Locate the cell with the specified text and output its [x, y] center coordinate. 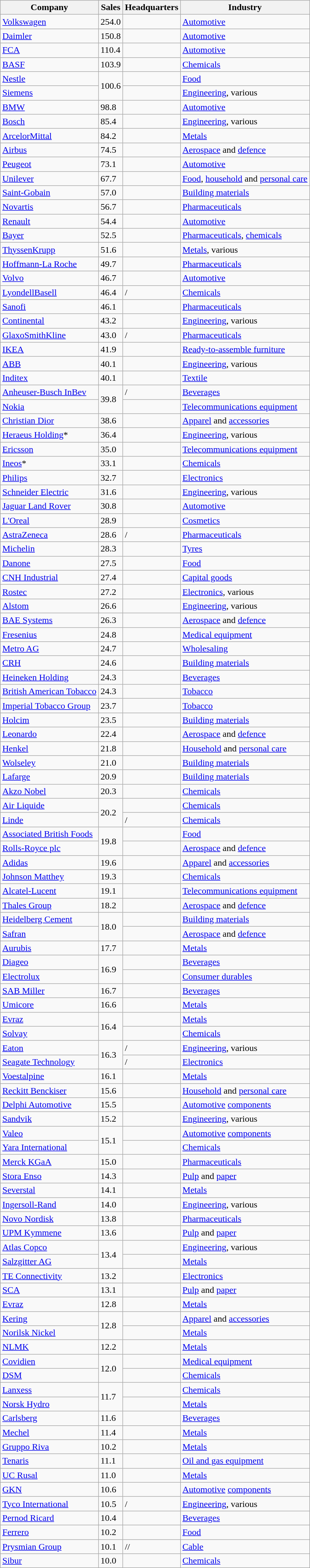
Akzo Nobel [49, 791]
43.0 [111, 335]
// [152, 1547]
Inditex [49, 378]
13.1 [111, 1290]
16.9 [111, 969]
19.3 [111, 877]
10.1 [111, 1547]
Nestle [49, 79]
Renault [49, 221]
LyondellBasell [49, 292]
110.4 [111, 50]
Ferrero [49, 1532]
Thales Group [49, 905]
Severstal [49, 1190]
ABB [49, 364]
28.9 [111, 520]
16.4 [111, 1026]
19.6 [111, 862]
32.7 [111, 478]
Bosch [49, 121]
100.6 [111, 86]
Ready-to-assemble furniture [245, 349]
10.5 [111, 1504]
18.2 [111, 905]
Metals, various [245, 250]
Covidien [49, 1361]
Air Liquide [49, 805]
Fresenius [49, 635]
31.6 [111, 492]
Christian Dior [49, 421]
ArcelorMittal [49, 136]
Siemens [49, 93]
49.7 [111, 264]
19.8 [111, 841]
Atlas Copco [49, 1247]
BAE Systems [49, 620]
Oil and gas equipment [245, 1461]
43.2 [111, 321]
Diageo [49, 962]
11.0 [111, 1475]
Industry [245, 7]
11.1 [111, 1461]
Lafarge [49, 777]
27.4 [111, 577]
46.4 [111, 292]
Alcatel-Lucent [49, 891]
Rostec [49, 592]
36.4 [111, 435]
Pernod Ricard [49, 1518]
56.7 [111, 207]
Henkel [49, 748]
22.4 [111, 734]
24.7 [111, 649]
DSM [49, 1376]
38.6 [111, 421]
Gruppo Riva [49, 1447]
Novartis [49, 207]
Seagate Technology [49, 1062]
21.0 [111, 763]
Ericsson [49, 449]
26.6 [111, 606]
103.9 [111, 64]
Merck KGaA [49, 1162]
15.0 [111, 1162]
Wolseley [49, 763]
CRH [49, 663]
GKN [49, 1489]
18.0 [111, 927]
26.3 [111, 620]
Volkswagen [49, 22]
Prysmian Group [49, 1547]
27.2 [111, 592]
10.4 [111, 1518]
20.9 [111, 777]
11.6 [111, 1418]
67.7 [111, 179]
Tyres [245, 549]
Holcim [49, 720]
150.8 [111, 36]
Daimler [49, 36]
Associated British Foods [49, 834]
TE Connectivity [49, 1276]
Company [49, 7]
74.5 [111, 150]
10.0 [111, 1561]
Carlsberg [49, 1418]
Headquarters [152, 7]
73.1 [111, 164]
Capital goods [245, 577]
Tyco International [49, 1504]
Wholesaling [245, 649]
Solvay [49, 1033]
11.4 [111, 1432]
20.2 [111, 812]
FCA [49, 50]
41.9 [111, 349]
13.4 [111, 1254]
Rolls-Royce plc [49, 848]
Cable [245, 1547]
Heraeus Holding* [49, 435]
85.4 [111, 121]
12.0 [111, 1368]
16.6 [111, 1005]
Voestalpine [49, 1076]
13.8 [111, 1219]
13.6 [111, 1233]
15.2 [111, 1119]
Metro AG [49, 649]
14.1 [111, 1190]
46.1 [111, 307]
AstraZeneca [49, 535]
16.7 [111, 991]
Jaguar Land Rover [49, 506]
Alstom [49, 606]
35.0 [111, 449]
Sibur [49, 1561]
46.7 [111, 278]
54.4 [111, 221]
14.0 [111, 1204]
Valeo [49, 1133]
15.5 [111, 1105]
Delphi Automotive [49, 1105]
Sales [111, 7]
Airbus [49, 150]
Linde [49, 820]
Imperial Tobacco Group [49, 706]
Ingersoll-Rand [49, 1204]
CNH Industrial [49, 577]
27.5 [111, 563]
Sanofi [49, 307]
Eaton [49, 1048]
GlaxoSmithKline [49, 335]
Consumer durables [245, 976]
Aurubis [49, 948]
Saint-Gobain [49, 193]
UPM Kymmene [49, 1233]
Textile [245, 378]
Danone [49, 563]
Nokia [49, 406]
BASF [49, 64]
14.3 [111, 1176]
Heineken Holding [49, 677]
Sandvik [49, 1119]
Adidas [49, 862]
15.6 [111, 1091]
Stora Enso [49, 1176]
28.6 [111, 535]
Yara International [49, 1148]
UC Rusal [49, 1475]
Ineos* [49, 464]
33.1 [111, 464]
Mechel [49, 1432]
16.3 [111, 1055]
Cosmetics [245, 520]
Kering [49, 1318]
NLMK [49, 1347]
21.8 [111, 748]
ThyssenKrupp [49, 250]
13.2 [111, 1276]
Continental [49, 321]
23.5 [111, 720]
24.8 [111, 635]
254.0 [111, 22]
Norsk Hydro [49, 1404]
Novo Nordisk [49, 1219]
British American Tobacco [49, 692]
52.5 [111, 235]
Pharmaceuticals, chemicals [245, 235]
57.0 [111, 193]
11.7 [111, 1397]
23.7 [111, 706]
84.2 [111, 136]
24.6 [111, 663]
Electronics, various [245, 592]
BMW [49, 107]
Hoffmann-La Roche [49, 264]
12.2 [111, 1347]
SAB Miller [49, 991]
28.3 [111, 549]
16.1 [111, 1076]
17.7 [111, 948]
Volvo [49, 278]
Safran [49, 934]
Lanxess [49, 1390]
15.1 [111, 1140]
10.6 [111, 1489]
Schneider Electric [49, 492]
SCA [49, 1290]
Peugeot [49, 164]
Salzgitter AG [49, 1261]
30.8 [111, 506]
Philips [49, 478]
Johnson Matthey [49, 877]
Electrolux [49, 976]
L'Oreal [49, 520]
Anheuser-Busch InBev [49, 392]
98.8 [111, 107]
Unilever [49, 179]
Umicore [49, 1005]
Tenaris [49, 1461]
Leonardo [49, 734]
19.1 [111, 891]
Norilsk Nickel [49, 1333]
20.3 [111, 791]
Bayer [49, 235]
Food, household and personal care [245, 179]
39.8 [111, 399]
IKEA [49, 349]
Michelin [49, 549]
Reckitt Benckiser [49, 1091]
Heidelberg Cement [49, 920]
51.6 [111, 250]
